Output the (X, Y) coordinate of the center of the cell containing the given text.  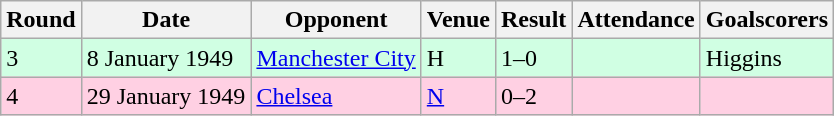
Goalscorers (766, 20)
Round (41, 20)
3 (41, 58)
Manchester City (336, 58)
Date (166, 20)
Higgins (766, 58)
Result (533, 20)
N (458, 96)
1–0 (533, 58)
H (458, 58)
Chelsea (336, 96)
0–2 (533, 96)
8 January 1949 (166, 58)
Opponent (336, 20)
Attendance (636, 20)
4 (41, 96)
29 January 1949 (166, 96)
Venue (458, 20)
